Identify which cell holds the provided text, then report its [x, y] central coordinate. 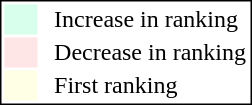
Decrease in ranking [150, 53]
First ranking [150, 85]
Increase in ranking [150, 19]
